Search for the cell housing the specified text and yield its (X, Y) center coordinate. 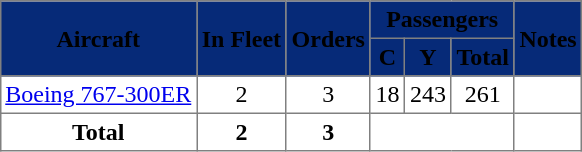
Boeing 767-300ER (98, 95)
Passengers (442, 20)
261 (482, 95)
18 (387, 95)
In Fleet (242, 38)
C (387, 57)
Aircraft (98, 38)
Y (428, 57)
Orders (328, 38)
243 (428, 95)
Notes (548, 38)
